Determine the [X, Y] coordinate at the center of the cell enclosing the given text.  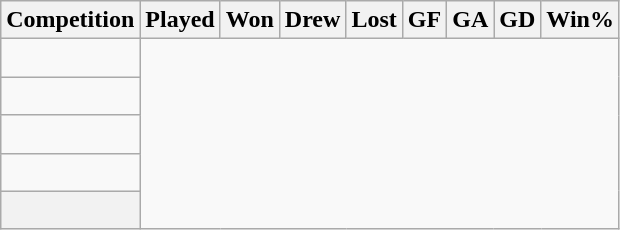
GD [518, 20]
Competition [70, 20]
GF [424, 20]
Win% [580, 20]
Played [180, 20]
Lost [374, 20]
Drew [312, 20]
Won [250, 20]
GA [470, 20]
